Find where the given text appears and provide that cell's center as [x, y] coordinate. 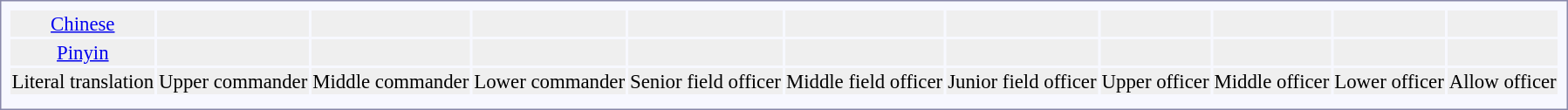
Senior field officer [705, 81]
Upper officer [1155, 81]
Lower officer [1389, 81]
Upper commander [234, 81]
Allow officer [1503, 81]
Pinyin [83, 52]
Middle officer [1272, 81]
Junior field officer [1023, 81]
Middle commander [391, 81]
Chinese [83, 24]
Literal translation [83, 81]
Lower commander [550, 81]
Middle field officer [864, 81]
